Return [X, Y] of the center of cell containing provided text 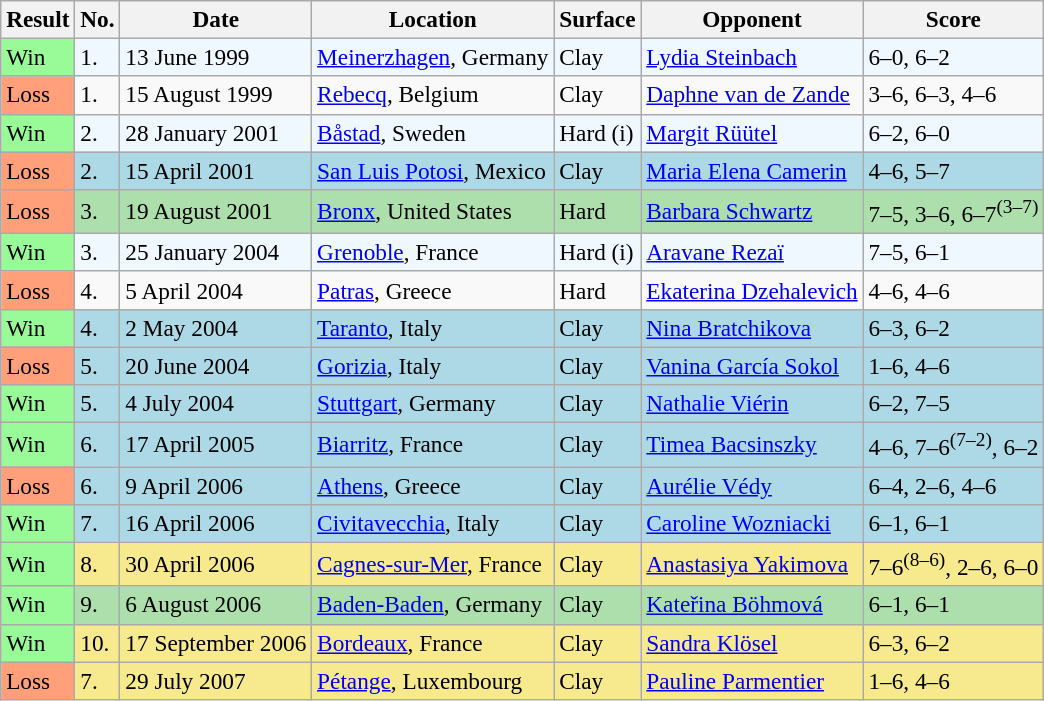
Gorizia, Italy [433, 366]
10. [98, 643]
Score [954, 19]
9 April 2006 [216, 485]
San Luis Potosi, Mexico [433, 170]
20 June 2004 [216, 366]
Nina Bratchikova [752, 328]
Nathalie Viérin [752, 403]
Surface [598, 19]
13 June 1999 [216, 57]
Result [38, 19]
Stuttgart, Germany [433, 403]
9. [98, 605]
Daphne van de Zande [752, 95]
6–0, 6–2 [954, 57]
4 July 2004 [216, 403]
8. [98, 564]
Meinerzhagen, Germany [433, 57]
28 January 2001 [216, 133]
Kateřina Böhmová [752, 605]
Biarritz, France [433, 444]
4–6, 4–6 [954, 290]
16 April 2006 [216, 523]
29 July 2007 [216, 680]
Athens, Greece [433, 485]
30 April 2006 [216, 564]
19 August 2001 [216, 211]
7–5, 6–1 [954, 252]
Taranto, Italy [433, 328]
Margit Rüütel [752, 133]
6 August 2006 [216, 605]
Maria Elena Camerin [752, 170]
Pétange, Luxembourg [433, 680]
Patras, Greece [433, 290]
Aurélie Védy [752, 485]
4–6, 5–7 [954, 170]
4–6, 7–6(7–2), 6–2 [954, 444]
Civitavecchia, Italy [433, 523]
17 April 2005 [216, 444]
2 May 2004 [216, 328]
Anastasiya Yakimova [752, 564]
Cagnes-sur-Mer, France [433, 564]
Grenoble, France [433, 252]
3–6, 6–3, 4–6 [954, 95]
Date [216, 19]
Båstad, Sweden [433, 133]
15 August 1999 [216, 95]
Baden-Baden, Germany [433, 605]
7–6(8–6), 2–6, 6–0 [954, 564]
No. [98, 19]
Pauline Parmentier [752, 680]
Opponent [752, 19]
Bordeaux, France [433, 643]
Barbara Schwartz [752, 211]
Rebecq, Belgium [433, 95]
Sandra Klösel [752, 643]
6–2, 7–5 [954, 403]
Lydia Steinbach [752, 57]
25 January 2004 [216, 252]
6–4, 2–6, 4–6 [954, 485]
Aravane Rezaï [752, 252]
Ekaterina Dzehalevich [752, 290]
6–2, 6–0 [954, 133]
Timea Bacsinszky [752, 444]
15 April 2001 [216, 170]
Vanina García Sokol [752, 366]
7–5, 3–6, 6–7(3–7) [954, 211]
Location [433, 19]
5 April 2004 [216, 290]
Caroline Wozniacki [752, 523]
Bronx, United States [433, 211]
17 September 2006 [216, 643]
